Determine the (x, y) coordinate at the center of the cell enclosing the given text.  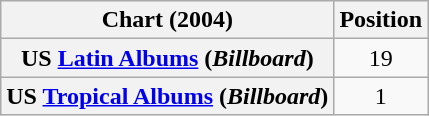
US Tropical Albums (Billboard) (168, 96)
Chart (2004) (168, 20)
1 (381, 96)
Position (381, 20)
19 (381, 58)
US Latin Albums (Billboard) (168, 58)
